Extract the [x, y] coordinate from the center of the cell holding the provided text.  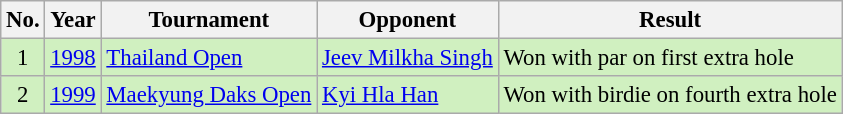
2 [23, 95]
Opponent [408, 20]
1999 [73, 95]
Tournament [209, 20]
Year [73, 20]
Won with par on first extra hole [670, 58]
Thailand Open [209, 58]
Won with birdie on fourth extra hole [670, 95]
1998 [73, 58]
1 [23, 58]
Result [670, 20]
No. [23, 20]
Jeev Milkha Singh [408, 58]
Kyi Hla Han [408, 95]
Maekyung Daks Open [209, 95]
